Scan for the cell matching the given text and deliver its [X, Y] coordinate at center. 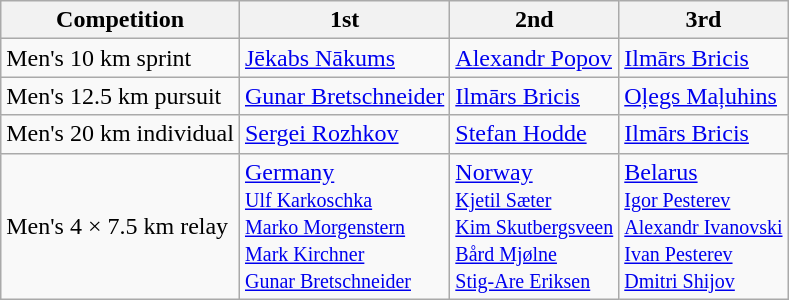
3rd [704, 20]
Men's 10 km sprint [120, 58]
NorwayKjetil SæterKim SkutbergsveenBård MjølneStig-Are Eriksen [534, 226]
Alexandr Popov [534, 58]
1st [344, 20]
BelarusIgor PesterevAlexandr IvanovskiIvan PesterevDmitri Shijov [704, 226]
Jēkabs Nākums [344, 58]
Men's 4 × 7.5 km relay [120, 226]
2nd [534, 20]
Men's 12.5 km pursuit [120, 96]
Sergei Rozhkov [344, 134]
Stefan Hodde [534, 134]
GermanyUlf KarkoschkaMarko MorgensternMark KirchnerGunar Bretschneider [344, 226]
Competition [120, 20]
Oļegs Maļuhins [704, 96]
Men's 20 km individual [120, 134]
Gunar Bretschneider [344, 96]
